Return the [X, Y] coordinate for the center point of the cell that contains the specified text.  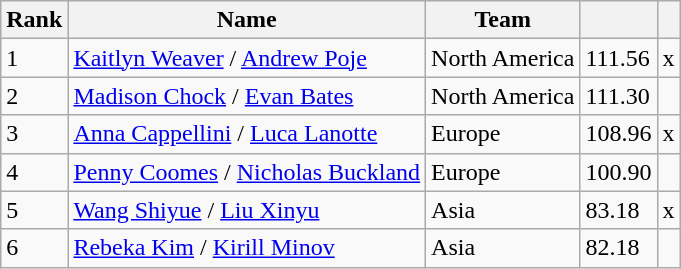
111.56 [618, 58]
Penny Coomes / Nicholas Buckland [247, 172]
Team [503, 20]
Name [247, 20]
Rebeka Kim / Kirill Minov [247, 248]
6 [34, 248]
2 [34, 96]
108.96 [618, 134]
82.18 [618, 248]
100.90 [618, 172]
Madison Chock / Evan Bates [247, 96]
5 [34, 210]
83.18 [618, 210]
Kaitlyn Weaver / Andrew Poje [247, 58]
Rank [34, 20]
Anna Cappellini / Luca Lanotte [247, 134]
1 [34, 58]
3 [34, 134]
111.30 [618, 96]
4 [34, 172]
Wang Shiyue / Liu Xinyu [247, 210]
